Determine the [X, Y] coordinate at the center of the cell enclosing the given text.  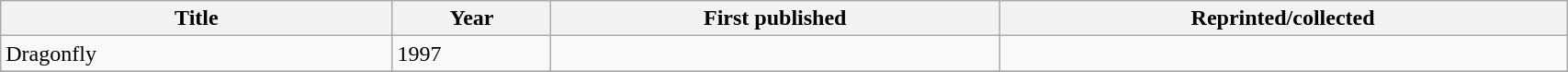
Dragonfly [197, 54]
Year [472, 18]
1997 [472, 54]
First published [775, 18]
Reprinted/collected [1283, 18]
Title [197, 18]
